From the cell containing the given text, extract its center point as [X, Y] coordinate. 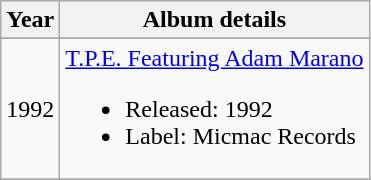
1992 [30, 109]
Year [30, 20]
Album details [214, 20]
T.P.E. Featuring Adam MaranoReleased: 1992Label: Micmac Records [214, 109]
